Search for the cell housing the specified text and yield its (x, y) center coordinate. 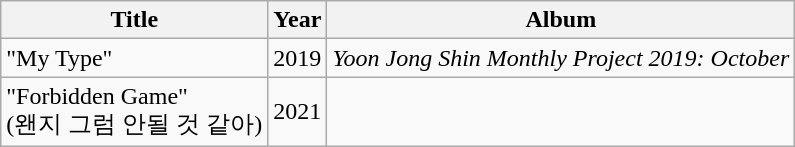
"Forbidden Game"(왠지 그럼 안될 것 같아) (134, 112)
Year (298, 20)
"My Type" (134, 58)
Title (134, 20)
2021 (298, 112)
2019 (298, 58)
Yoon Jong Shin Monthly Project 2019: October (561, 58)
Album (561, 20)
